Capture the cell that displays the provided text and extract its [x, y] central coordinate. 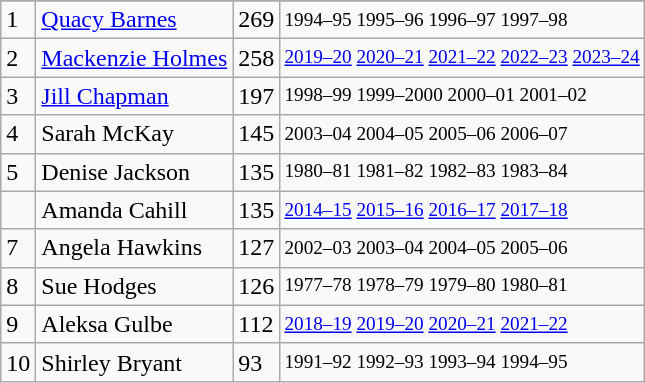
3 [18, 96]
258 [256, 58]
9 [18, 324]
Shirley Bryant [134, 362]
145 [256, 134]
Aleksa Gulbe [134, 324]
Sue Hodges [134, 286]
7 [18, 248]
1 [18, 20]
269 [256, 20]
10 [18, 362]
1998–99 1999–2000 2000–01 2001–02 [462, 96]
Mackenzie Holmes [134, 58]
93 [256, 362]
2002–03 2003–04 2004–05 2005–06 [462, 248]
197 [256, 96]
112 [256, 324]
2018–19 2019–20 2020–21 2021–22 [462, 324]
4 [18, 134]
1991–92 1992–93 1993–94 1994–95 [462, 362]
Quacy Barnes [134, 20]
1977–78 1978–79 1979–80 1980–81 [462, 286]
Sarah McKay [134, 134]
5 [18, 172]
Angela Hawkins [134, 248]
127 [256, 248]
Jill Chapman [134, 96]
2003–04 2004–05 2005–06 2006–07 [462, 134]
2019–20 2020–21 2021–22 2022–23 2023–24 [462, 58]
Denise Jackson [134, 172]
2 [18, 58]
126 [256, 286]
8 [18, 286]
1994–95 1995–96 1996–97 1997–98 [462, 20]
2014–15 2015–16 2016–17 2017–18 [462, 210]
1980–81 1981–82 1982–83 1983–84 [462, 172]
Amanda Cahill [134, 210]
